Detect which cell encompasses the target text, then output its (x, y) center coordinate. 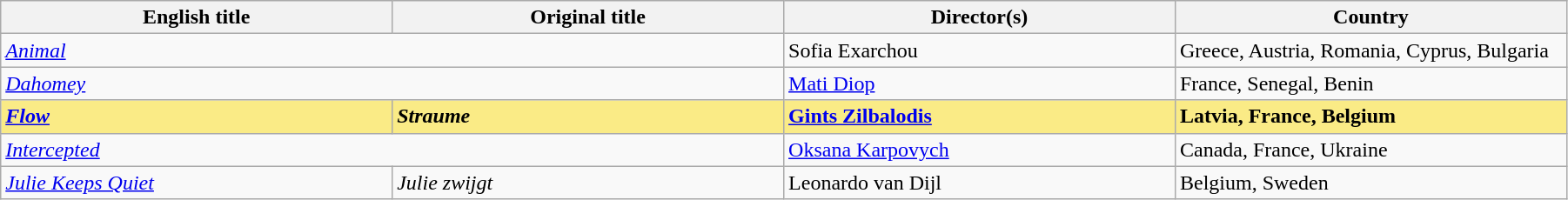
France, Senegal, Benin (1370, 83)
Country (1370, 17)
Canada, France, Ukraine (1370, 150)
Oksana Karpovych (980, 150)
Dahomey (392, 83)
Greece, Austria, Romania, Cyprus, Bulgaria (1370, 50)
Sofia Exarchou (980, 50)
Director(s) (980, 17)
Straume (588, 117)
Leonardo van Dijl (980, 183)
Flow (197, 117)
Latvia, France, Belgium (1370, 117)
Original title (588, 17)
Intercepted (392, 150)
Mati Diop (980, 83)
English title (197, 17)
Animal (392, 50)
Julie Keeps Quiet (197, 183)
Gints Zilbalodis (980, 117)
Belgium, Sweden (1370, 183)
Julie zwijgt (588, 183)
